Search for the cell housing the specified text and yield its [X, Y] center coordinate. 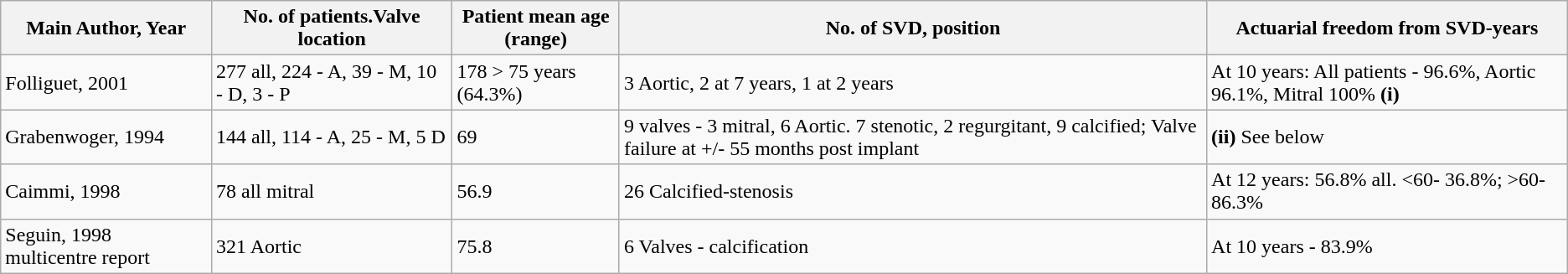
Grabenwoger, 1994 [106, 137]
69 [536, 137]
75.8 [536, 246]
144 all, 114 - A, 25 - M, 5 D [332, 137]
178 > 75 years (64.3%) [536, 82]
321 Aortic [332, 246]
At 12 years: 56.8% all. <60- 36.8%; >60- 86.3% [1387, 191]
Actuarial freedom from SVD-years [1387, 28]
3 Aortic, 2 at 7 years, 1 at 2 years [913, 82]
No. of patients.Valve location [332, 28]
Folliguet, 2001 [106, 82]
56.9 [536, 191]
277 all, 224 - A, 39 - M, 10 - D, 3 - P [332, 82]
9 valves - 3 mitral, 6 Aortic. 7 stenotic, 2 regurgitant, 9 calcified; Valve failure at +/- 55 months post implant [913, 137]
Main Author, Year [106, 28]
Seguin, 1998 multicentre report [106, 246]
At 10 years - 83.9% [1387, 246]
Patient mean age (range) [536, 28]
6 Valves - calcification [913, 246]
No. of SVD, position [913, 28]
At 10 years: All patients - 96.6%, Aortic 96.1%, Mitral 100% (i) [1387, 82]
26 Calcified-stenosis [913, 191]
(ii) See below [1387, 137]
78 all mitral [332, 191]
Caimmi, 1998 [106, 191]
